For the text-containing cell, return its midpoint in (X, Y) coordinate format. 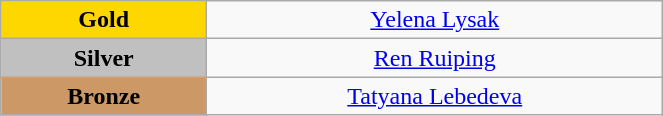
Gold (104, 20)
Ren Ruiping (435, 58)
Yelena Lysak (435, 20)
Tatyana Lebedeva (435, 96)
Bronze (104, 96)
Silver (104, 58)
